Pinpoint the cell where the given text exists, returning its [X, Y] midpoint coordinate. 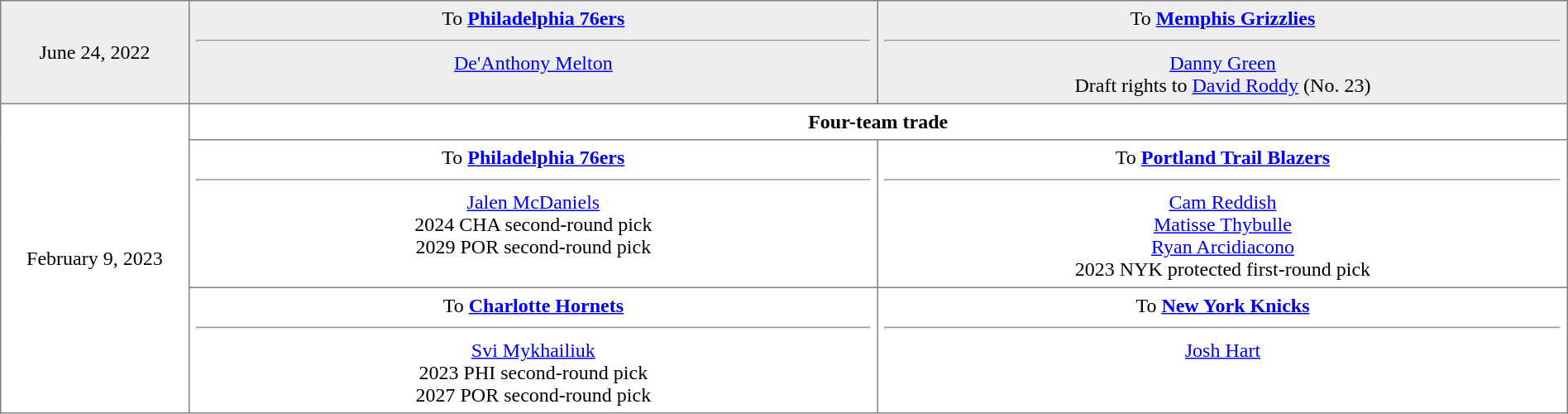
Four-team trade [878, 122]
To Portland Trail BlazersCam ReddishMatisse ThybulleRyan Arcidiacono2023 NYK protected first-round pick [1223, 214]
To Memphis GrizzliesDanny GreenDraft rights to David Roddy (No. 23) [1223, 52]
To New York KnicksJosh Hart [1223, 350]
June 24, 2022 [94, 52]
To Philadelphia 76ersJalen McDaniels2024 CHA second-round pick2029 POR second-round pick [533, 214]
February 9, 2023 [94, 258]
To Philadelphia 76ersDe'Anthony Melton [533, 52]
To Charlotte HornetsSvi Mykhailiuk2023 PHI second-round pick2027 POR second-round pick [533, 350]
